Scan for the cell matching the given text and deliver its (x, y) coordinate at center. 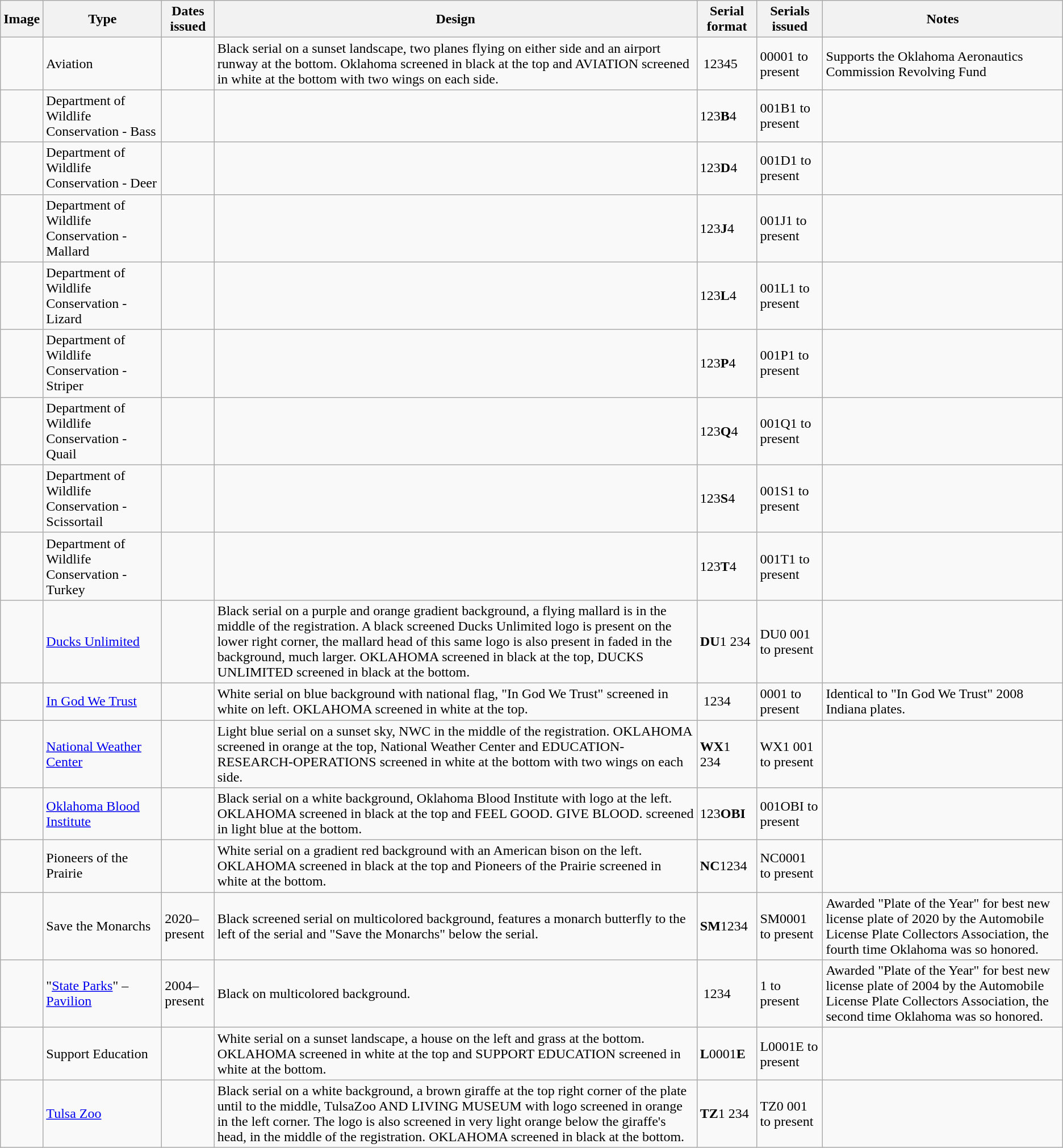
123B4 (727, 116)
001P1 to present (790, 364)
001B1 to present (790, 116)
Department of Wildlife Conservation - Mallard (102, 228)
001S1 to present (790, 499)
L0001E to present (790, 1054)
001OBI to present (790, 814)
2020–present (188, 926)
Notes (943, 19)
National Weather Center (102, 754)
Support Education (102, 1054)
DU1 234 (727, 641)
Black on multicolored background. (455, 994)
TZ0 001 to present (790, 1113)
SM0001 to present (790, 926)
WX1 001 to present (790, 754)
L0001E (727, 1054)
SM1234 (727, 926)
123T4 (727, 566)
001L1 to present (790, 295)
1 to present (790, 994)
NC0001 to present (790, 866)
Tulsa Zoo (102, 1113)
Department of Wildlife Conservation - Striper (102, 364)
00001 to present (790, 64)
12345 (727, 64)
Aviation (102, 64)
123P4 (727, 364)
Identical to "In God We Trust" 2008 Indiana plates. (943, 701)
DU0 001 to present (790, 641)
0001 to present (790, 701)
123D4 (727, 168)
Serial format (727, 19)
Type (102, 19)
Serials issued (790, 19)
123J4 (727, 228)
TZ1 234 (727, 1113)
123Q4 (727, 431)
Department of Wildlife Conservation - Scissortail (102, 499)
Black screened serial on multicolored background, features a monarch butterfly to the left of the serial and "Save the Monarchs" below the serial. (455, 926)
Department of Wildlife Conservation - Bass (102, 116)
Design (455, 19)
001D1 to present (790, 168)
White serial on blue background with national flag, "In God We Trust" screened in white on left. OKLAHOMA screened in white at the top. (455, 701)
001J1 to present (790, 228)
2004–present (188, 994)
Image (22, 19)
001Q1 to present (790, 431)
Save the Monarchs (102, 926)
123OBI (727, 814)
In God We Trust (102, 701)
Department of Wildlife Conservation - Quail (102, 431)
Department of Wildlife Conservation - Lizard (102, 295)
Supports the Oklahoma Aeronautics Commission Revolving Fund (943, 64)
Dates issued (188, 19)
Pioneers of the Prairie (102, 866)
123S4 (727, 499)
Department of Wildlife Conservation - Turkey (102, 566)
WX1 234 (727, 754)
Ducks Unlimited (102, 641)
Oklahoma Blood Institute (102, 814)
001T1 to present (790, 566)
NC1234 (727, 866)
Department of Wildlife Conservation - Deer (102, 168)
123L4 (727, 295)
"State Parks" – Pavilion (102, 994)
